From the cell containing the given text, extract its center point as [X, Y] coordinate. 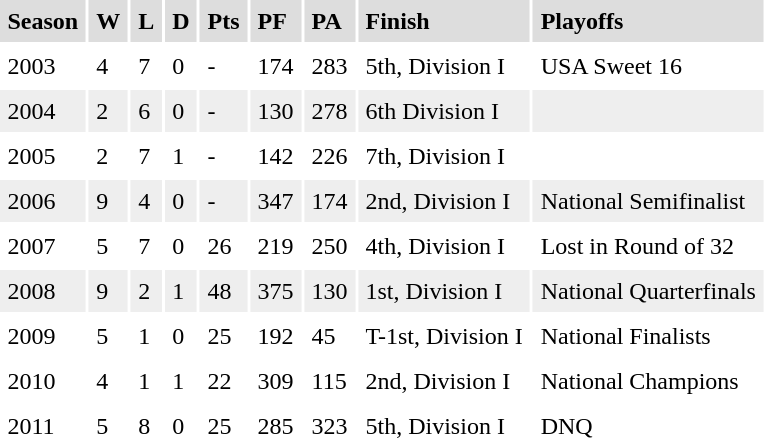
6th Division I [444, 111]
2005 [43, 156]
309 [276, 381]
W [108, 21]
PA [330, 21]
D [181, 21]
4th, Division I [444, 246]
2009 [43, 336]
26 [224, 246]
Playoffs [648, 21]
PF [276, 21]
Pts [224, 21]
347 [276, 201]
283 [330, 66]
2010 [43, 381]
192 [276, 336]
22 [224, 381]
Season [43, 21]
45 [330, 336]
7th, Division I [444, 156]
National Champions [648, 381]
T-1st, Division I [444, 336]
115 [330, 381]
2008 [43, 291]
48 [224, 291]
6 [146, 111]
2006 [43, 201]
219 [276, 246]
National Semifinalist [648, 201]
1st, Division I [444, 291]
226 [330, 156]
25 [224, 336]
USA Sweet 16 [648, 66]
2004 [43, 111]
National Finalists [648, 336]
142 [276, 156]
278 [330, 111]
L [146, 21]
National Quarterfinals [648, 291]
Finish [444, 21]
2007 [43, 246]
5th, Division I [444, 66]
250 [330, 246]
Lost in Round of 32 [648, 246]
375 [276, 291]
2003 [43, 66]
